Determine the (X, Y) coordinate at the center of the cell enclosing the given text.  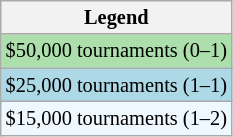
Legend (116, 17)
$15,000 tournaments (1–2) (116, 118)
$25,000 tournaments (1–1) (116, 85)
$50,000 tournaments (0–1) (116, 51)
